Locate the cell with the specified text and output its [X, Y] center coordinate. 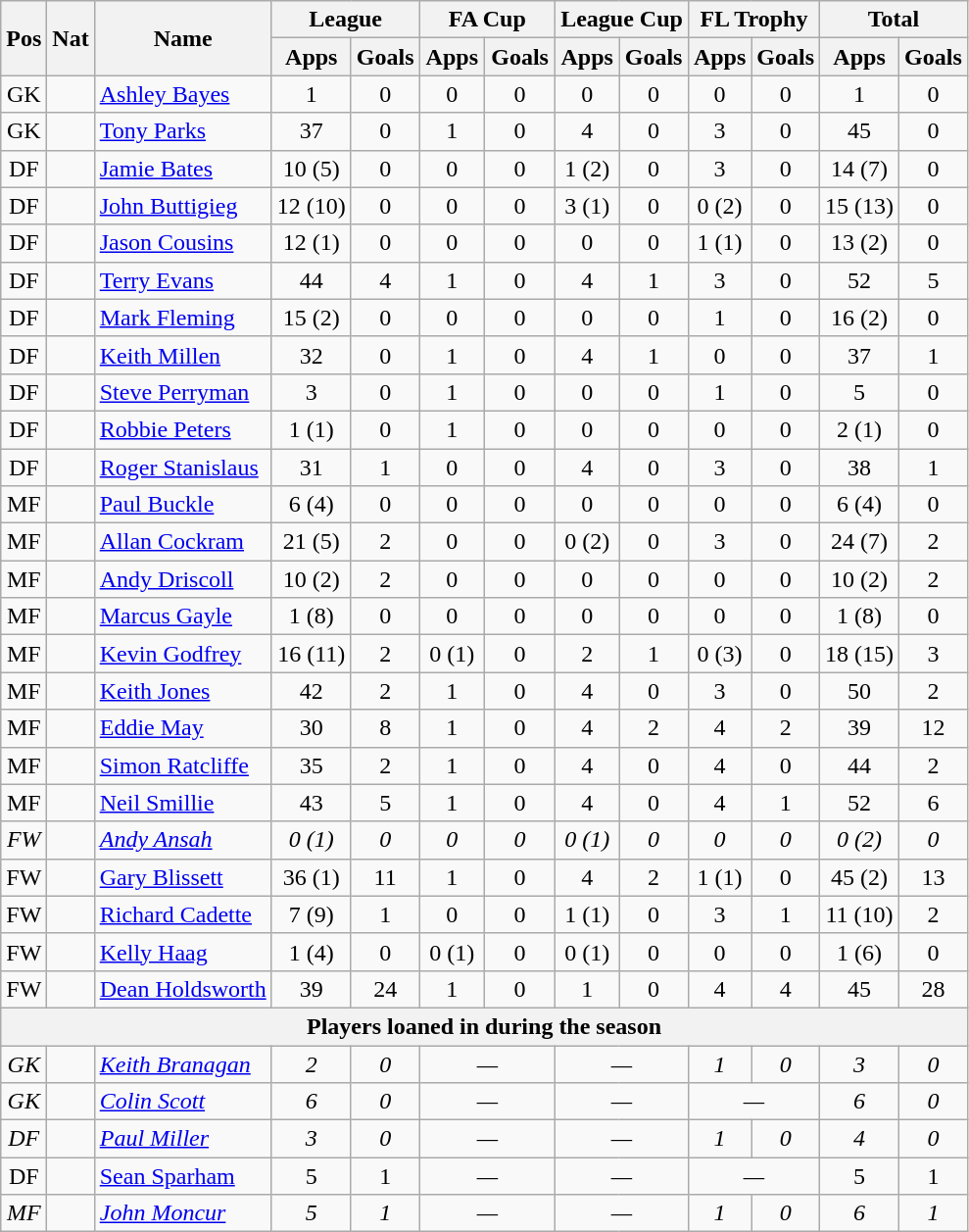
FA Cup [488, 20]
Keith Branagan [182, 1063]
Richard Cadette [182, 914]
Jason Cousins [182, 243]
18 (15) [860, 654]
Neil Smillie [182, 803]
12 (10) [312, 206]
Robbie Peters [182, 429]
Colin Scott [182, 1102]
50 [860, 691]
Players loaned in during the season [484, 1026]
16 (2) [860, 318]
Name [182, 38]
Allan Cockram [182, 542]
43 [312, 803]
7 (9) [312, 914]
Jamie Bates [182, 169]
Sean Sparham [182, 1176]
Terry Evans [182, 280]
Dean Holdsworth [182, 989]
Andy Ansah [182, 840]
1 (6) [860, 952]
John Buttigieg [182, 206]
24 [385, 989]
Total [894, 20]
Marcus Gayle [182, 616]
2 (1) [860, 429]
Paul Miller [182, 1139]
45 (2) [860, 877]
0 (3) [719, 654]
Pos [24, 38]
Andy Driscoll [182, 579]
24 (7) [860, 542]
Paul Buckle [182, 505]
36 (1) [312, 877]
15 (2) [312, 318]
10 (5) [312, 169]
11 [385, 877]
Steve Perryman [182, 392]
League [345, 20]
35 [312, 765]
8 [385, 728]
30 [312, 728]
42 [312, 691]
13 [934, 877]
38 [860, 468]
32 [312, 355]
16 (11) [312, 654]
Roger Stanislaus [182, 468]
31 [312, 468]
Eddie May [182, 728]
28 [934, 989]
Tony Parks [182, 131]
Kevin Godfrey [182, 654]
3 (1) [588, 206]
FL Trophy [753, 20]
1 (2) [588, 169]
Ashley Bayes [182, 94]
John Moncur [182, 1213]
Gary Blissett [182, 877]
Kelly Haag [182, 952]
12 (1) [312, 243]
Keith Millen [182, 355]
Simon Ratcliffe [182, 765]
League Cup [622, 20]
Mark Fleming [182, 318]
Nat [71, 38]
13 (2) [860, 243]
12 [934, 728]
1 (4) [312, 952]
14 (7) [860, 169]
Keith Jones [182, 691]
15 (13) [860, 206]
21 (5) [312, 542]
11 (10) [860, 914]
